Determine the [x, y] coordinate at the center of the cell enclosing the given text.  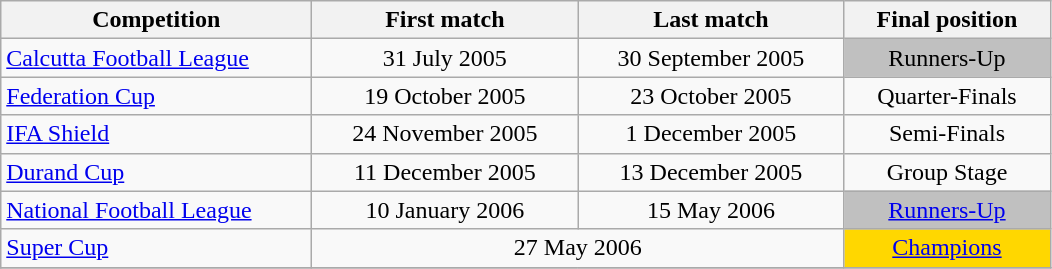
Semi-Finals [947, 134]
10 January 2006 [445, 210]
13 December 2005 [711, 172]
Calcutta Football League [156, 58]
1 December 2005 [711, 134]
15 May 2006 [711, 210]
27 May 2006 [578, 248]
24 November 2005 [445, 134]
30 September 2005 [711, 58]
First match [445, 20]
Group Stage [947, 172]
Final position [947, 20]
Competition [156, 20]
IFA Shield [156, 134]
Durand Cup [156, 172]
Super Cup [156, 248]
Last match [711, 20]
Federation Cup [156, 96]
23 October 2005 [711, 96]
19 October 2005 [445, 96]
National Football League [156, 210]
Quarter-Finals [947, 96]
11 December 2005 [445, 172]
31 July 2005 [445, 58]
Champions [947, 248]
